Search for the cell housing the specified text and yield its (X, Y) center coordinate. 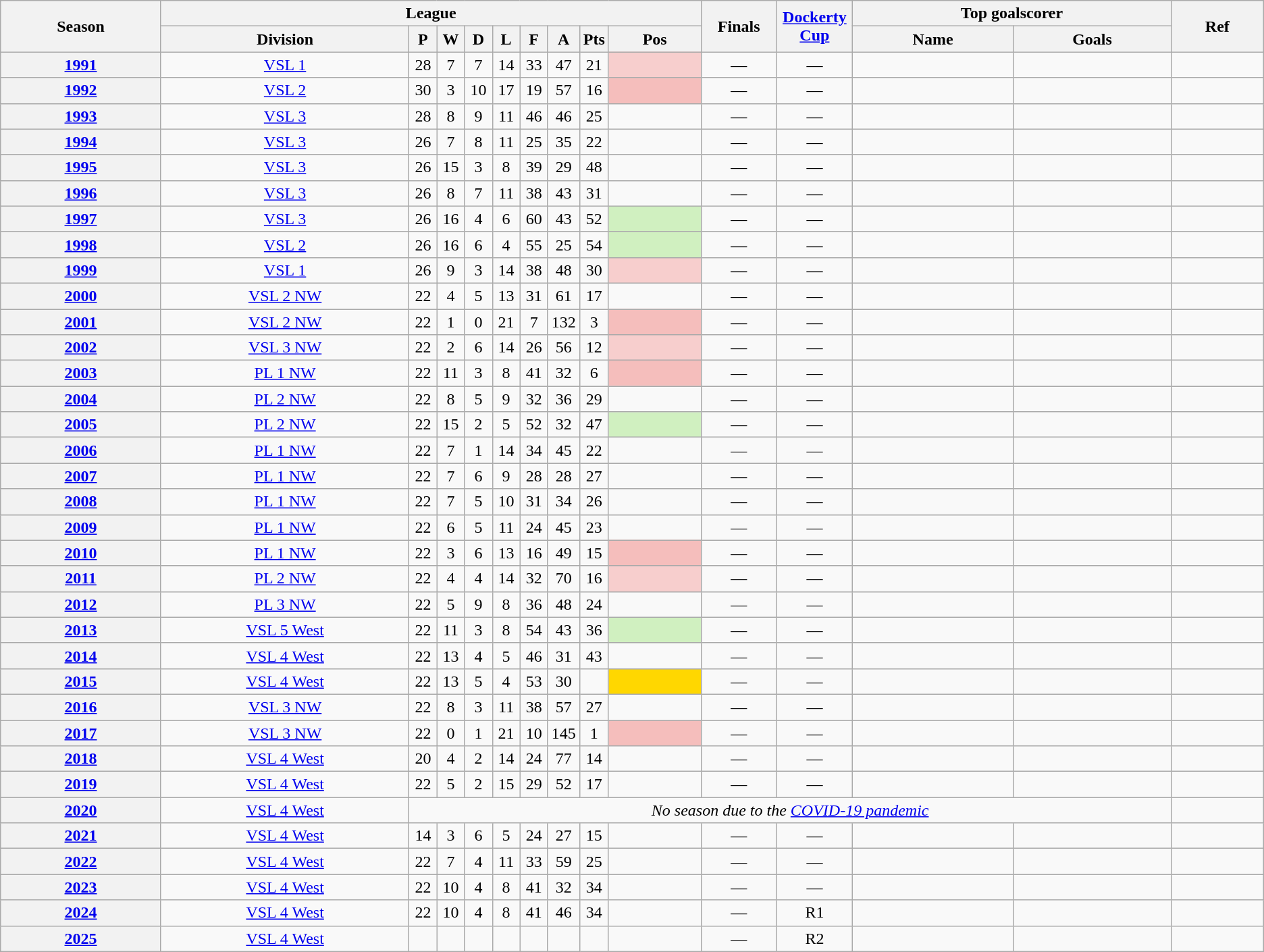
132 (563, 322)
Top goalscorer (1012, 14)
2020 (81, 810)
2017 (81, 733)
R1 (814, 913)
F (533, 39)
L (506, 39)
39 (533, 167)
Goals (1092, 39)
2012 (81, 604)
2013 (81, 630)
P (423, 39)
VSL 5 West (285, 630)
1997 (81, 219)
2008 (81, 502)
19 (533, 90)
2005 (81, 425)
D (478, 39)
2019 (81, 785)
55 (533, 244)
53 (533, 681)
1999 (81, 270)
League (431, 14)
2021 (81, 836)
2010 (81, 553)
2006 (81, 450)
2011 (81, 579)
1995 (81, 167)
No season due to the COVID-19 pandemic (790, 810)
2018 (81, 759)
2016 (81, 707)
2009 (81, 527)
Name (933, 39)
23 (594, 527)
59 (563, 862)
2002 (81, 348)
145 (563, 733)
1991 (81, 65)
35 (563, 142)
60 (533, 219)
2001 (81, 322)
2014 (81, 656)
2022 (81, 862)
Pts (594, 39)
R2 (814, 938)
2004 (81, 399)
1994 (81, 142)
1993 (81, 116)
Division (285, 39)
W (451, 39)
2000 (81, 296)
A (563, 39)
Dockerty Cup (814, 26)
Season (81, 26)
20 (423, 759)
1992 (81, 90)
2007 (81, 476)
77 (563, 759)
12 (594, 348)
2003 (81, 373)
56 (563, 348)
Finals (739, 26)
2025 (81, 938)
2024 (81, 913)
1998 (81, 244)
1996 (81, 193)
61 (563, 296)
PL 3 NW (285, 604)
2015 (81, 681)
2023 (81, 887)
Ref (1217, 26)
49 (563, 553)
70 (563, 579)
Pos (655, 39)
